Scan for the cell matching the given text and deliver its [x, y] coordinate at center. 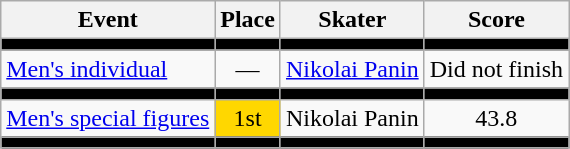
Place [248, 20]
1st [248, 118]
Men's special figures [108, 118]
— [248, 69]
Men's individual [108, 69]
Event [108, 20]
Score [496, 20]
Did not finish [496, 69]
43.8 [496, 118]
Skater [352, 20]
